Output the (x, y) coordinate of the center of the cell containing the given text.  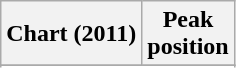
Peakposition (188, 34)
Chart (2011) (72, 34)
